Extract the [X, Y] coordinate from the center of the cell holding the provided text.  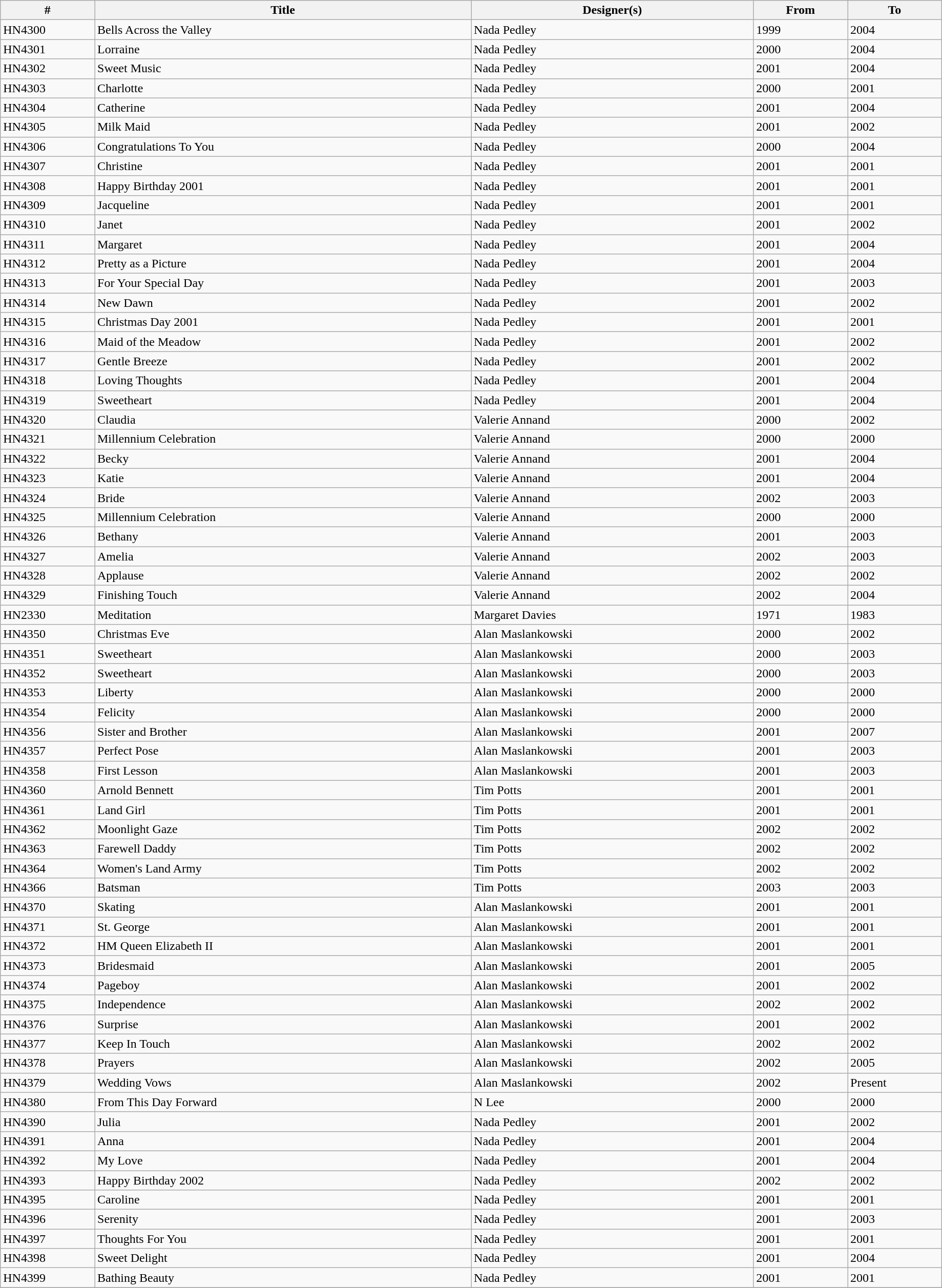
Perfect Pose [283, 751]
Margaret [283, 244]
HN4329 [48, 595]
HN4362 [48, 829]
Pretty as a Picture [283, 264]
Serenity [283, 1219]
Sister and Brother [283, 732]
1999 [801, 30]
HN4371 [48, 927]
HN4319 [48, 400]
Thoughts For You [283, 1239]
HN4327 [48, 556]
Liberty [283, 693]
Skating [283, 907]
Bride [283, 497]
1983 [895, 615]
HN4303 [48, 88]
Independence [283, 1005]
HN4357 [48, 751]
HN4302 [48, 69]
Christine [283, 166]
HN4306 [48, 147]
Christmas Day 2001 [283, 322]
HN4356 [48, 732]
HN4320 [48, 420]
Land Girl [283, 809]
Christmas Eve [283, 634]
From [801, 10]
HN4352 [48, 673]
Prayers [283, 1063]
Finishing Touch [283, 595]
HN4378 [48, 1063]
HN4307 [48, 166]
To [895, 10]
HN4358 [48, 771]
My Love [283, 1160]
HN4398 [48, 1258]
Loving Thoughts [283, 381]
Maid of the Meadow [283, 342]
Becky [283, 459]
Jacqueline [283, 205]
Keep In Touch [283, 1044]
Margaret Davies [613, 615]
HN4354 [48, 712]
HN4364 [48, 868]
HN4318 [48, 381]
HN4315 [48, 322]
Claudia [283, 420]
HN4375 [48, 1005]
Farewell Daddy [283, 848]
HN4372 [48, 946]
HN4308 [48, 185]
HN4317 [48, 361]
HN4305 [48, 127]
HN4311 [48, 244]
Pageboy [283, 985]
# [48, 10]
Happy Birthday 2001 [283, 185]
HN4323 [48, 478]
HN4374 [48, 985]
HN4379 [48, 1083]
HN4376 [48, 1024]
Arnold Bennett [283, 790]
Happy Birthday 2002 [283, 1180]
HN4393 [48, 1180]
Lorraine [283, 49]
Bathing Beauty [283, 1278]
Bells Across the Valley [283, 30]
Batsman [283, 888]
Charlotte [283, 88]
For Your Special Day [283, 283]
HN4391 [48, 1141]
1971 [801, 615]
HN4322 [48, 459]
Wedding Vows [283, 1083]
HM Queen Elizabeth II [283, 946]
HN4325 [48, 517]
HN4321 [48, 439]
Caroline [283, 1200]
HN4366 [48, 888]
Milk Maid [283, 127]
Designer(s) [613, 10]
HN4373 [48, 966]
HN4399 [48, 1278]
HN4392 [48, 1160]
HN4310 [48, 224]
HN4350 [48, 634]
Bethany [283, 536]
Anna [283, 1141]
2007 [895, 732]
HN4363 [48, 848]
Surprise [283, 1024]
HN4395 [48, 1200]
Amelia [283, 556]
HN4324 [48, 497]
Gentle Breeze [283, 361]
Meditation [283, 615]
HN4397 [48, 1239]
HN4360 [48, 790]
HN4380 [48, 1102]
HN4390 [48, 1121]
HN4316 [48, 342]
HN4361 [48, 809]
Women's Land Army [283, 868]
HN4377 [48, 1044]
Janet [283, 224]
HN4309 [48, 205]
Bridesmaid [283, 966]
New Dawn [283, 303]
From This Day Forward [283, 1102]
Moonlight Gaze [283, 829]
Applause [283, 576]
HN4301 [48, 49]
Felicity [283, 712]
HN4326 [48, 536]
HN2330 [48, 615]
HN4313 [48, 283]
Sweet Delight [283, 1258]
HN4370 [48, 907]
HN4351 [48, 654]
HN4396 [48, 1219]
HN4328 [48, 576]
Congratulations To You [283, 147]
HN4353 [48, 693]
St. George [283, 927]
HN4314 [48, 303]
N Lee [613, 1102]
Title [283, 10]
First Lesson [283, 771]
HN4304 [48, 108]
Julia [283, 1121]
Catherine [283, 108]
HN4300 [48, 30]
Present [895, 1083]
Sweet Music [283, 69]
HN4312 [48, 264]
Katie [283, 478]
